Find where the given text appears and provide that cell's center as (X, Y) coordinate. 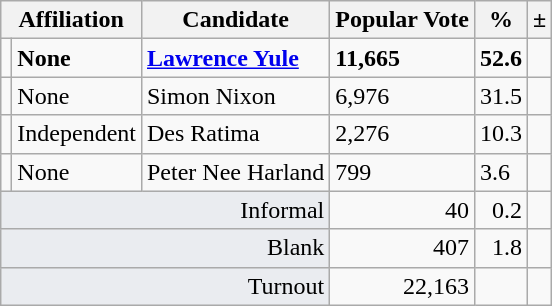
6,976 (402, 96)
3.6 (500, 172)
% (500, 20)
2,276 (402, 134)
22,163 (402, 286)
± (540, 20)
Peter Nee Harland (235, 172)
52.6 (500, 58)
407 (402, 248)
11,665 (402, 58)
Candidate (235, 20)
Lawrence Yule (235, 58)
40 (402, 210)
0.2 (500, 210)
31.5 (500, 96)
Independent (77, 134)
799 (402, 172)
10.3 (500, 134)
Blank (166, 248)
Simon Nixon (235, 96)
Popular Vote (402, 20)
Turnout (166, 286)
1.8 (500, 248)
Affiliation (72, 20)
Des Ratima (235, 134)
Informal (166, 210)
